Return [X, Y] of the center of cell containing provided text 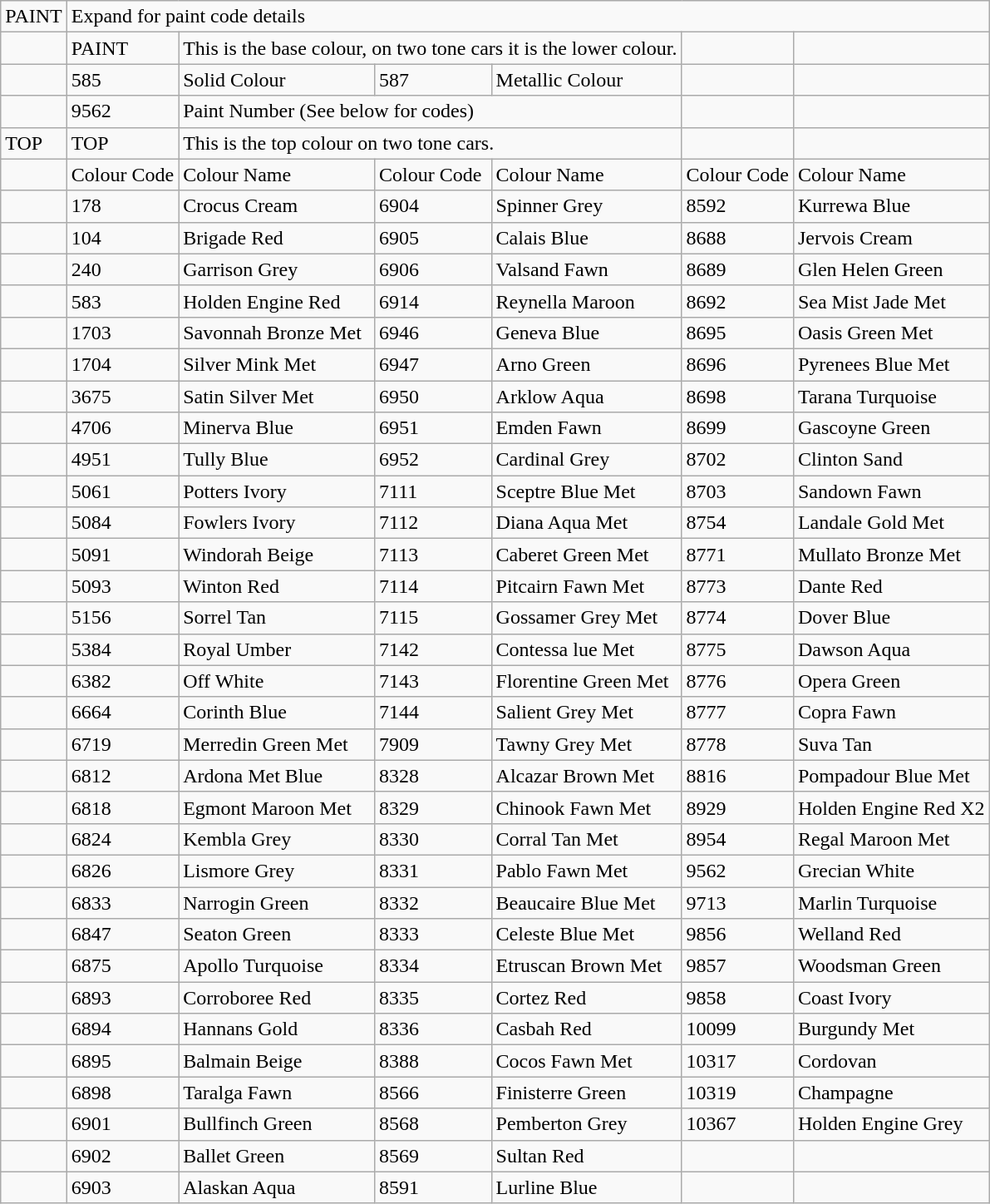
6902 [122, 1156]
Burgundy Met [891, 1029]
7143 [433, 681]
8773 [737, 586]
6826 [122, 871]
This is the base colour, on two tone cars it is the lower colour. [431, 48]
8328 [433, 776]
Cardinal Grey [587, 460]
Welland Red [891, 935]
8568 [433, 1124]
Sceptre Blue Met [587, 491]
Clinton Sand [891, 460]
Sultan Red [587, 1156]
6914 [433, 301]
Arno Green [587, 364]
7112 [433, 523]
Pablo Fawn Met [587, 871]
8778 [737, 744]
8333 [433, 935]
Kembla Grey [277, 839]
6382 [122, 681]
8335 [433, 998]
8334 [433, 966]
Ardona Met Blue [277, 776]
8695 [737, 333]
This is the top colour on two tone cars. [431, 143]
Lurline Blue [587, 1187]
Arklow Aqua [587, 397]
6901 [122, 1124]
8816 [737, 776]
6895 [122, 1061]
240 [122, 269]
Kurrewa Blue [891, 206]
6818 [122, 807]
9858 [737, 998]
6833 [122, 902]
Ballet Green [277, 1156]
4951 [122, 460]
8703 [737, 491]
8566 [433, 1093]
8329 [433, 807]
Copra Fawn [891, 713]
Pitcairn Fawn Met [587, 586]
9713 [737, 902]
Corinth Blue [277, 713]
8776 [737, 681]
Contessa lue Met [587, 649]
Casbah Red [587, 1029]
Woodsman Green [891, 966]
6719 [122, 744]
6906 [433, 269]
Landale Gold Met [891, 523]
Dover Blue [891, 618]
6875 [122, 966]
Metallic Colour [587, 80]
6903 [122, 1187]
Holden Engine Red [277, 301]
Suva Tan [891, 744]
Gossamer Grey Met [587, 618]
Beaucaire Blue Met [587, 902]
Emden Fawn [587, 428]
Mullato Bronze Met [891, 555]
8771 [737, 555]
Champagne [891, 1093]
Diana Aqua Met [587, 523]
585 [122, 80]
10367 [737, 1124]
Opera Green [891, 681]
Pemberton Grey [587, 1124]
6950 [433, 397]
104 [122, 238]
Regal Maroon Met [891, 839]
5156 [122, 618]
Corroboree Red [277, 998]
8569 [433, 1156]
6894 [122, 1029]
8689 [737, 269]
Royal Umber [277, 649]
7142 [433, 649]
Winton Red [277, 586]
4706 [122, 428]
7144 [433, 713]
6905 [433, 238]
6893 [122, 998]
Savonnah Bronze Met [277, 333]
5091 [122, 555]
Potters Ivory [277, 491]
8754 [737, 523]
8692 [737, 301]
6904 [433, 206]
Etruscan Brown Met [587, 966]
6951 [433, 428]
3675 [122, 397]
8775 [737, 649]
Cordovan [891, 1061]
6952 [433, 460]
Sorrel Tan [277, 618]
Alcazar Brown Met [587, 776]
7111 [433, 491]
Valsand Fawn [587, 269]
Off White [277, 681]
Tawny Grey Met [587, 744]
Narrogin Green [277, 902]
Calais Blue [587, 238]
Holden Engine Grey [891, 1124]
7113 [433, 555]
8929 [737, 807]
Geneva Blue [587, 333]
Apollo Turquoise [277, 966]
Corral Tan Met [587, 839]
Crocus Cream [277, 206]
Celeste Blue Met [587, 935]
Windorah Beige [277, 555]
Cocos Fawn Met [587, 1061]
Grecian White [891, 871]
Salient Grey Met [587, 713]
Taralga Fawn [277, 1093]
8696 [737, 364]
Sandown Fawn [891, 491]
Dante Red [891, 586]
Merredin Green Met [277, 744]
583 [122, 301]
1703 [122, 333]
Finisterre Green [587, 1093]
8954 [737, 839]
Marlin Turquoise [891, 902]
Solid Colour [277, 80]
6947 [433, 364]
Tully Blue [277, 460]
Gascoyne Green [891, 428]
Spinner Grey [587, 206]
Seaton Green [277, 935]
6664 [122, 713]
10317 [737, 1061]
5384 [122, 649]
178 [122, 206]
Jervois Cream [891, 238]
Expand for paint code details [528, 17]
6812 [122, 776]
10099 [737, 1029]
Glen Helen Green [891, 269]
Cortez Red [587, 998]
Alaskan Aqua [277, 1187]
10319 [737, 1093]
Florentine Green Met [587, 681]
Dawson Aqua [891, 649]
Sea Mist Jade Met [891, 301]
Fowlers Ivory [277, 523]
Caberet Green Met [587, 555]
6946 [433, 333]
8777 [737, 713]
Pyrenees Blue Met [891, 364]
8774 [737, 618]
Satin Silver Met [277, 397]
8698 [737, 397]
Holden Engine Red X2 [891, 807]
9856 [737, 935]
Coast Ivory [891, 998]
Hannans Gold [277, 1029]
Chinook Fawn Met [587, 807]
Balmain Beige [277, 1061]
Bullfinch Green [277, 1124]
8699 [737, 428]
Brigade Red [277, 238]
8702 [737, 460]
Oasis Green Met [891, 333]
8332 [433, 902]
5093 [122, 586]
587 [433, 80]
9857 [737, 966]
Garrison Grey [277, 269]
Egmont Maroon Met [277, 807]
8688 [737, 238]
8330 [433, 839]
7114 [433, 586]
Reynella Maroon [587, 301]
8331 [433, 871]
6898 [122, 1093]
5061 [122, 491]
8591 [433, 1187]
Tarana Turquoise [891, 397]
8388 [433, 1061]
Minerva Blue [277, 428]
7909 [433, 744]
5084 [122, 523]
1704 [122, 364]
8592 [737, 206]
Lismore Grey [277, 871]
6824 [122, 839]
7115 [433, 618]
Silver Mink Met [277, 364]
Paint Number (See below for codes) [431, 111]
6847 [122, 935]
8336 [433, 1029]
Pompadour Blue Met [891, 776]
